Return [X, Y] of the center of cell containing provided text 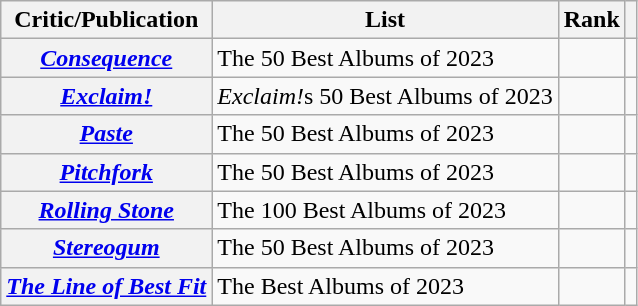
Consequence [106, 58]
Rank [592, 20]
List [385, 20]
Exclaim!s 50 Best Albums of 2023 [385, 96]
The Best Albums of 2023 [385, 286]
Stereogum [106, 248]
The 100 Best Albums of 2023 [385, 210]
The Line of Best Fit [106, 286]
Exclaim! [106, 96]
Critic/Publication [106, 20]
Pitchfork [106, 172]
Rolling Stone [106, 210]
Paste [106, 134]
